For the text-containing cell, return its midpoint in [x, y] coordinate format. 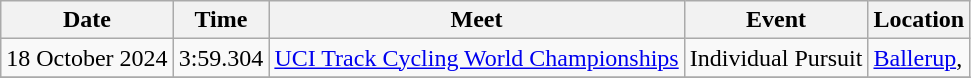
Location [919, 20]
Ballerup, [919, 58]
Time [221, 20]
Individual Pursuit [776, 58]
18 October 2024 [87, 58]
Event [776, 20]
Meet [476, 20]
3:59.304 [221, 58]
UCI Track Cycling World Championships [476, 58]
Date [87, 20]
